For the text-containing cell, return its midpoint in [x, y] coordinate format. 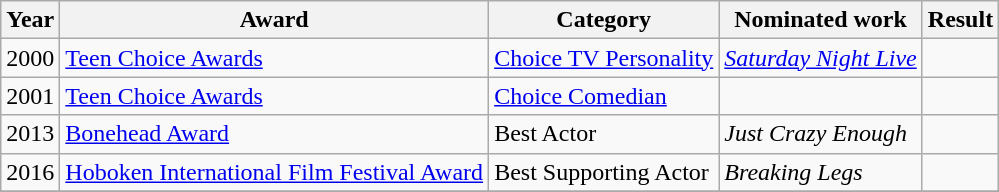
Hoboken International Film Festival Award [274, 172]
Best Actor [604, 134]
Just Crazy Enough [821, 134]
Award [274, 20]
2013 [30, 134]
Best Supporting Actor [604, 172]
Category [604, 20]
2001 [30, 96]
Year [30, 20]
Bonehead Award [274, 134]
Choice Comedian [604, 96]
Breaking Legs [821, 172]
Saturday Night Live [821, 58]
Result [960, 20]
2000 [30, 58]
2016 [30, 172]
Nominated work [821, 20]
Choice TV Personality [604, 58]
